Provide the (X, Y) coordinate of the cell's center where the given text is located.  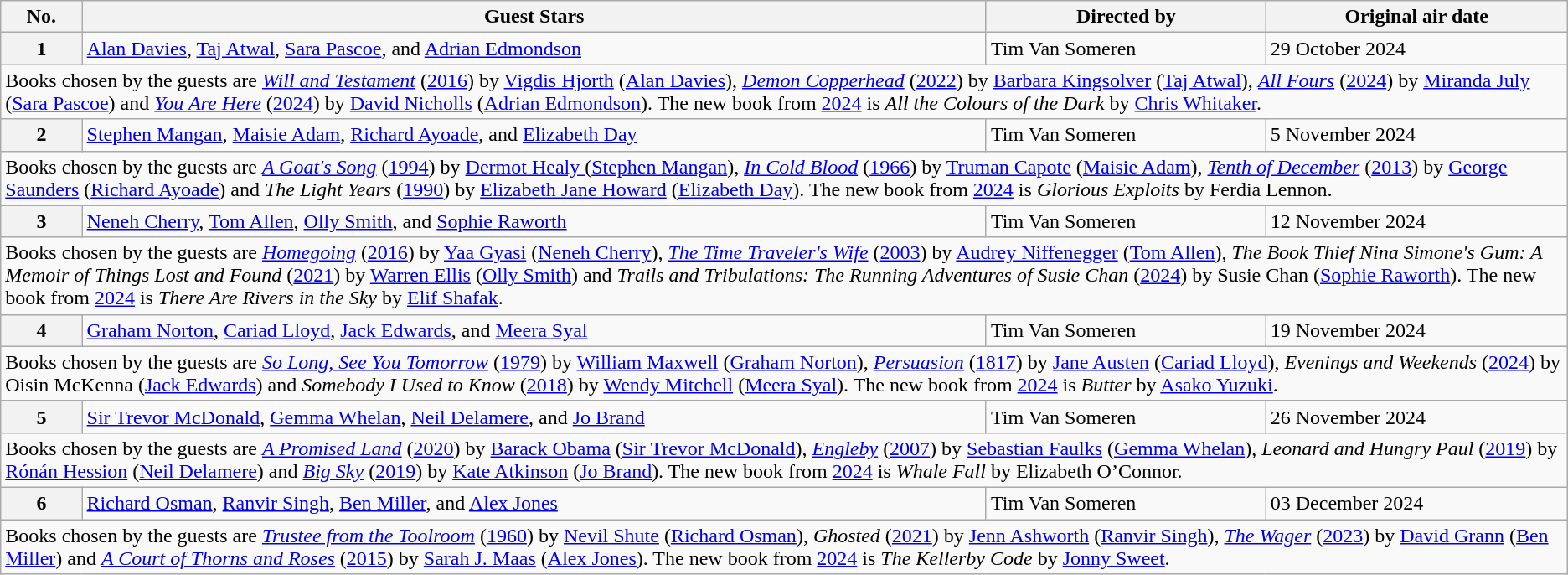
5 November 2024 (1416, 135)
6 (42, 503)
Stephen Mangan, Maisie Adam, Richard Ayoade, and Elizabeth Day (534, 135)
Neneh Cherry, Tom Allen, Olly Smith, and Sophie Raworth (534, 221)
1 (42, 49)
03 December 2024 (1416, 503)
Directed by (1126, 17)
Sir Trevor McDonald, Gemma Whelan, Neil Delamere, and Jo Brand (534, 417)
12 November 2024 (1416, 221)
Richard Osman, Ranvir Singh, Ben Miller, and Alex Jones (534, 503)
Original air date (1416, 17)
Alan Davies, Taj Atwal, Sara Pascoe, and Adrian Edmondson (534, 49)
3 (42, 221)
29 October 2024 (1416, 49)
Guest Stars (534, 17)
4 (42, 330)
No. (42, 17)
26 November 2024 (1416, 417)
5 (42, 417)
2 (42, 135)
Graham Norton, Cariad Lloyd, Jack Edwards, and Meera Syal (534, 330)
19 November 2024 (1416, 330)
